Capture the cell that displays the provided text and extract its (X, Y) central coordinate. 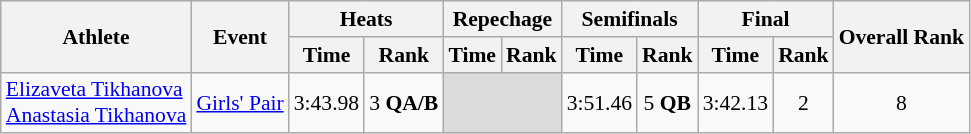
2 (804, 102)
Overall Rank (902, 36)
Repechage (502, 19)
Elizaveta TikhanovaAnastasia Tikhanova (96, 102)
3:43.98 (326, 102)
Athlete (96, 36)
3 QA/B (404, 102)
3:51.46 (600, 102)
3:42.13 (736, 102)
Semifinals (630, 19)
5 QB (668, 102)
Event (240, 36)
Girls' Pair (240, 102)
Final (766, 19)
Heats (366, 19)
8 (902, 102)
